Detect which cell encompasses the target text, then output its (X, Y) center coordinate. 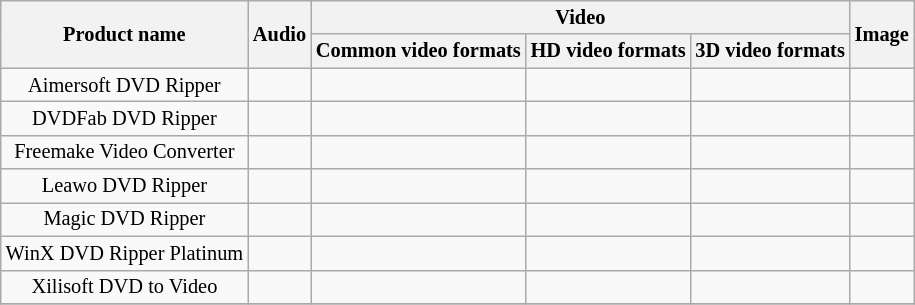
Magic DVD Ripper (124, 219)
Xilisoft DVD to Video (124, 287)
Leawo DVD Ripper (124, 186)
Audio (280, 34)
Image (882, 34)
Common video formats (418, 51)
Video (580, 17)
Freemake Video Converter (124, 152)
HD video formats (608, 51)
Product name (124, 34)
Aimersoft DVD Ripper (124, 85)
3D video formats (770, 51)
WinX DVD Ripper Platinum (124, 253)
DVDFab DVD Ripper (124, 118)
